Return the [x, y] coordinate for the center point of the cell that contains the specified text.  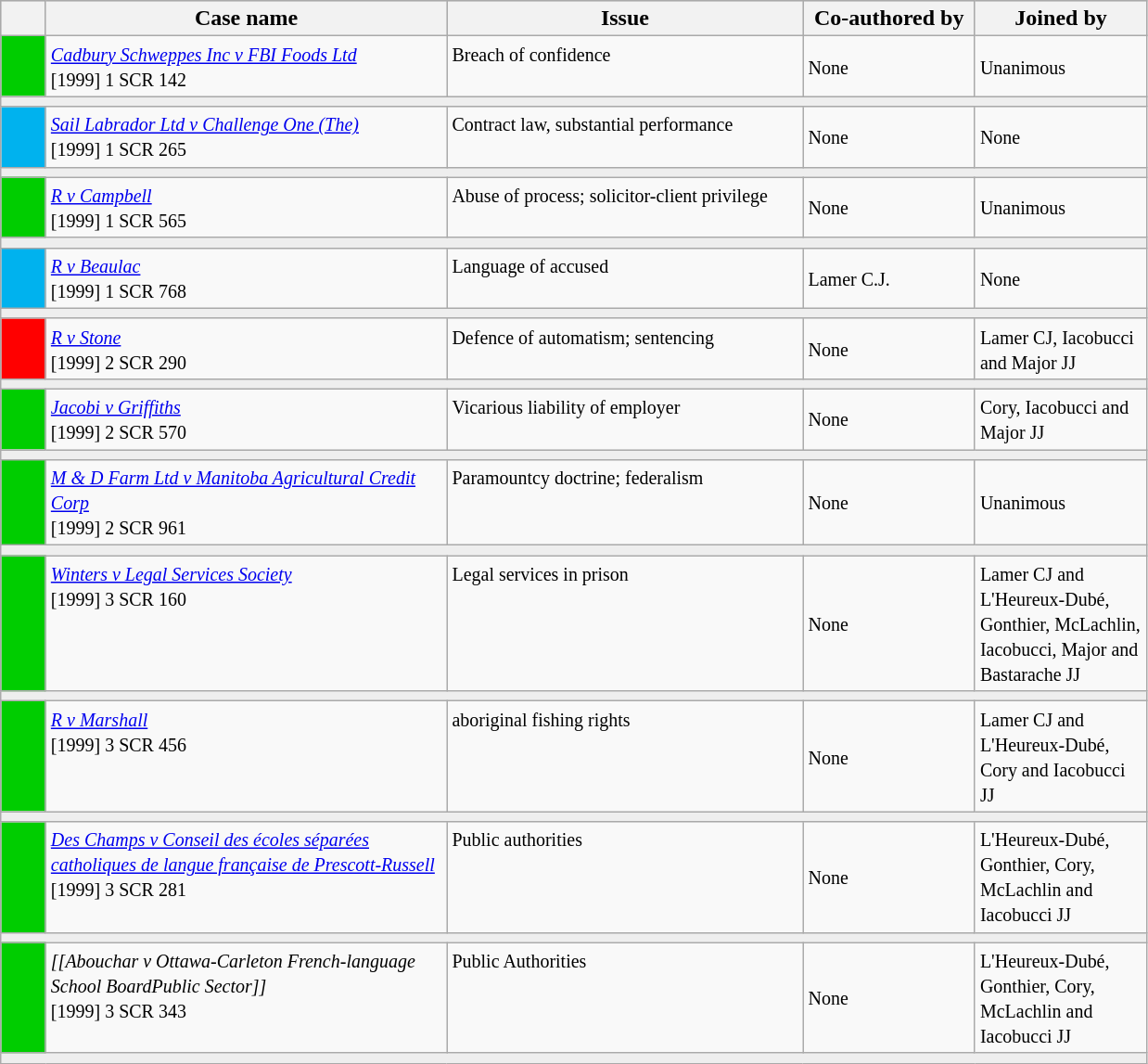
Cory, Iacobucci and Major JJ [1061, 419]
Public Authorities [625, 998]
Issue [625, 19]
Lamer C.J. [888, 278]
Lamer CJ, Iacobucci and Major JJ [1061, 349]
Abuse of process; solicitor-client privilege [625, 208]
Case name [247, 19]
Legal services in prison [625, 623]
Co-authored by [888, 19]
Paramountcy doctrine; federalism [625, 503]
Language of accused [625, 278]
Lamer CJ and L'Heureux-Dubé, Gonthier, McLachlin, Iacobucci, Major and Bastarache JJ [1061, 623]
Jacobi v Griffiths[1999] 2 SCR 570 [247, 419]
Sail Labrador Ltd v Challenge One (The) [1999] 1 SCR 265 [247, 137]
Winters v Legal Services Society [1999] 3 SCR 160 [247, 623]
Des Champs v Conseil des écoles séparées catholiques de langue française de Prescott-Russell [1999] 3 SCR 281 [247, 878]
Breach of confidence [625, 67]
M & D Farm Ltd v Manitoba Agricultural Credit Corp [1999] 2 SCR 961 [247, 503]
R v Stone[1999] 2 SCR 290 [247, 349]
R v Campbell [1999] 1 SCR 565 [247, 208]
Vicarious liability of employer [625, 419]
Lamer CJ and L'Heureux-Dubé, Cory and Iacobucci JJ [1061, 757]
Joined by [1061, 19]
Public authorities [625, 878]
R v Marshall [1999] 3 SCR 456 [247, 757]
aboriginal fishing rights [625, 757]
Cadbury Schweppes Inc v FBI Foods Ltd [1999] 1 SCR 142 [247, 67]
Defence of automatism; sentencing [625, 349]
R v Beaulac [1999] 1 SCR 768 [247, 278]
Contract law, substantial performance [625, 137]
[[Abouchar v Ottawa-Carleton French-language School BoardPublic Sector]] [1999] 3 SCR 343 [247, 998]
